Return [x, y] of the center of cell containing provided text 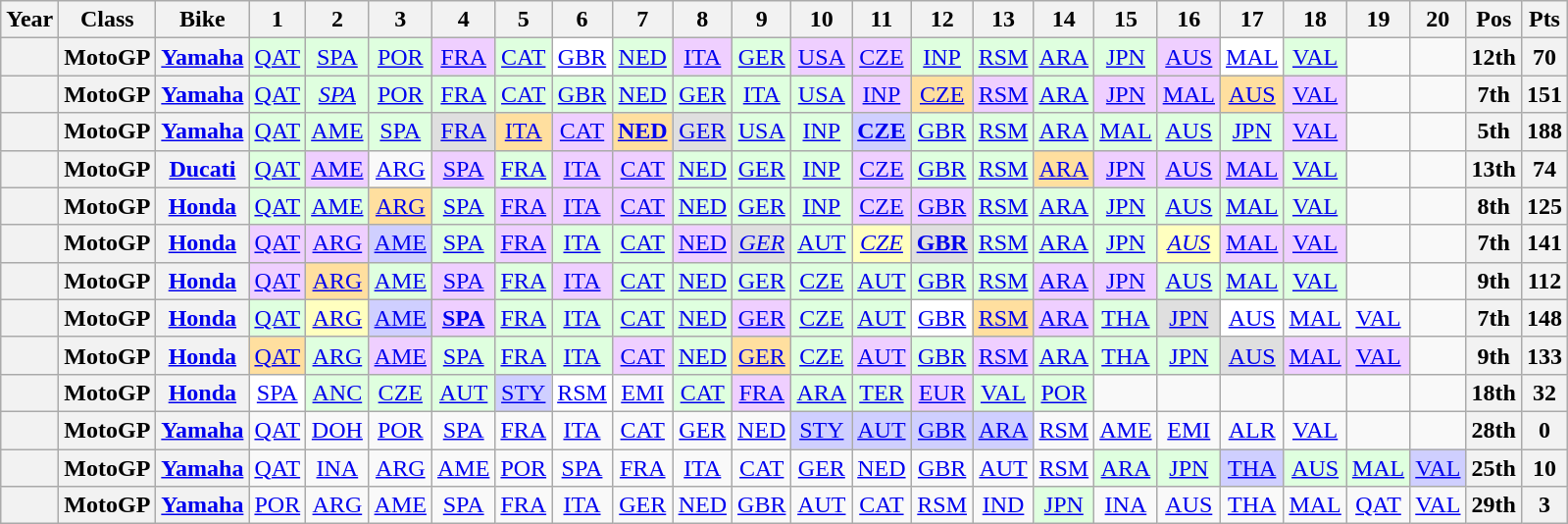
12th [1493, 57]
18th [1493, 393]
13 [1003, 20]
133 [1543, 355]
2 [337, 20]
5th [1493, 131]
7 [642, 20]
13th [1493, 169]
16 [1189, 20]
Pos [1493, 20]
17 [1252, 20]
TER [882, 393]
25th [1493, 468]
DOH [337, 430]
15 [1126, 20]
Bike [202, 20]
4 [463, 20]
148 [1543, 318]
0 [1543, 430]
8 [702, 20]
125 [1543, 206]
70 [1543, 57]
8th [1493, 206]
IND [1003, 505]
ANC [337, 393]
19 [1378, 20]
Year [29, 20]
EUR [941, 393]
Class [108, 20]
188 [1543, 131]
28th [1493, 430]
74 [1543, 169]
112 [1543, 281]
5 [524, 20]
29th [1493, 505]
9 [762, 20]
ALR [1252, 430]
14 [1064, 20]
32 [1543, 393]
Pts [1543, 20]
Ducati [202, 169]
18 [1315, 20]
20 [1438, 20]
11 [882, 20]
151 [1543, 94]
1 [278, 20]
6 [582, 20]
12 [941, 20]
141 [1543, 243]
